Determine the (x, y) coordinate at the center of the cell enclosing the given text.  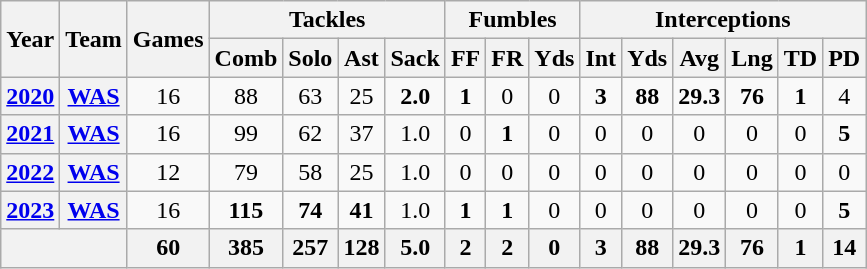
2021 (30, 134)
PD (844, 58)
74 (310, 210)
Solo (310, 58)
58 (310, 172)
Games (168, 39)
Year (30, 39)
Avg (700, 58)
TD (800, 58)
12 (168, 172)
385 (246, 248)
99 (246, 134)
257 (310, 248)
Interceptions (723, 20)
Comb (246, 58)
FF (465, 58)
37 (362, 134)
Fumbles (512, 20)
2022 (30, 172)
2023 (30, 210)
Lng (752, 58)
Ast (362, 58)
Team (94, 39)
79 (246, 172)
128 (362, 248)
2.0 (415, 96)
Sack (415, 58)
4 (844, 96)
41 (362, 210)
60 (168, 248)
63 (310, 96)
2020 (30, 96)
115 (246, 210)
Tackles (327, 20)
14 (844, 248)
Int (601, 58)
FR (508, 58)
62 (310, 134)
5.0 (415, 248)
